Identify which cell holds the provided text, then report its (x, y) central coordinate. 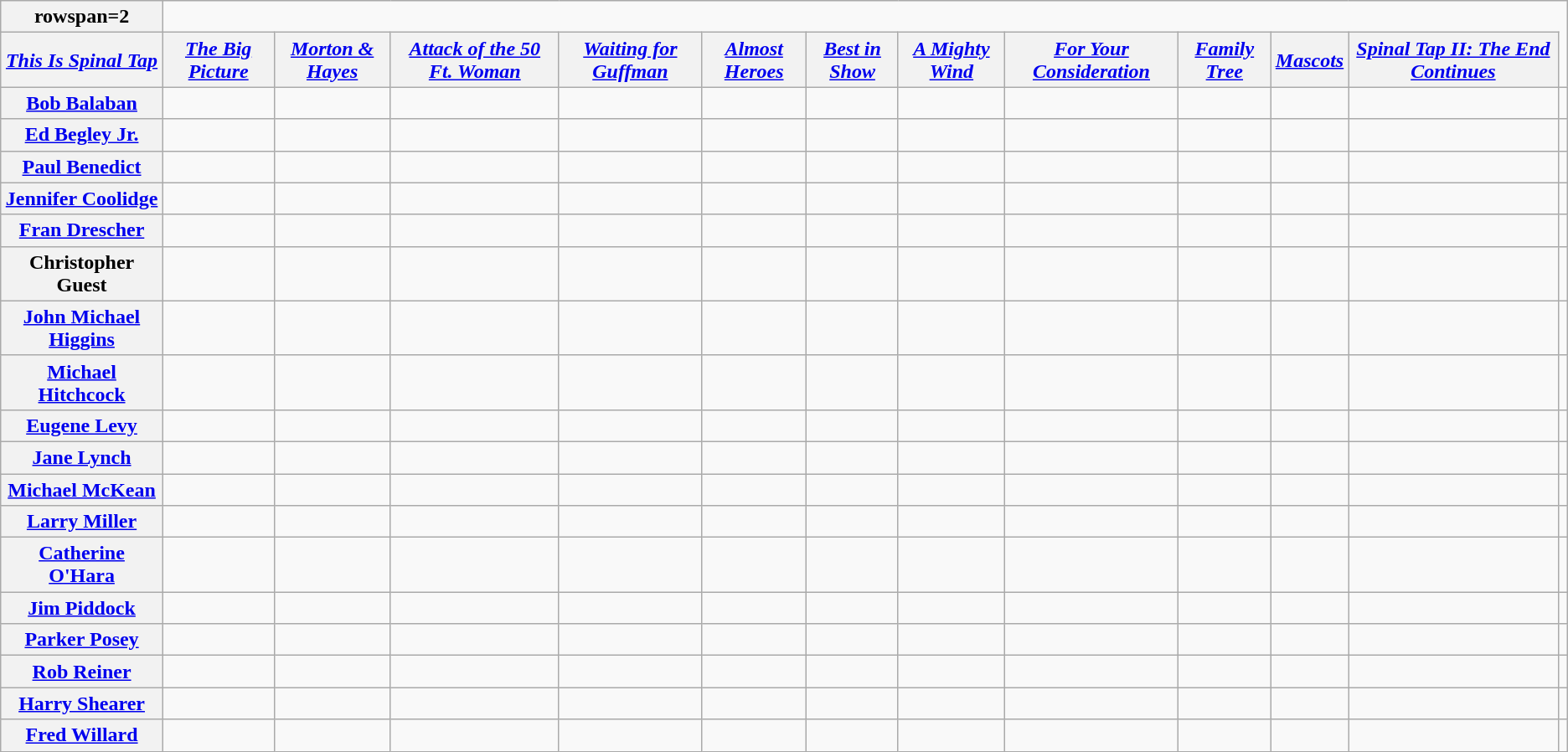
This Is Spinal Tap (82, 60)
Ed Begley Jr. (82, 135)
Spinal Tap II: The End Continues (1453, 60)
Christopher Guest (82, 273)
Rob Reiner (82, 672)
Attack of the 50 Ft. Woman (474, 60)
Bob Balaban (82, 103)
For Your Consideration (1092, 60)
Family Tree (1225, 60)
Michael McKean (82, 490)
Paul Benedict (82, 167)
rowspan=2 (82, 17)
Morton & Hayes (332, 60)
Harry Shearer (82, 703)
The Big Picture (218, 60)
Fran Drescher (82, 230)
Catherine O'Hara (82, 564)
Larry Miller (82, 522)
John Michael Higgins (82, 328)
Fred Willard (82, 735)
Best in Show (853, 60)
Mascots (1309, 60)
Parker Posey (82, 640)
Jennifer Coolidge (82, 198)
Almost Heroes (754, 60)
Michael Hitchcock (82, 382)
A Mighty Wind (952, 60)
Jim Piddock (82, 608)
Jane Lynch (82, 457)
Eugene Levy (82, 425)
Waiting for Guffman (630, 60)
